For the text-containing cell, return its midpoint in (X, Y) coordinate format. 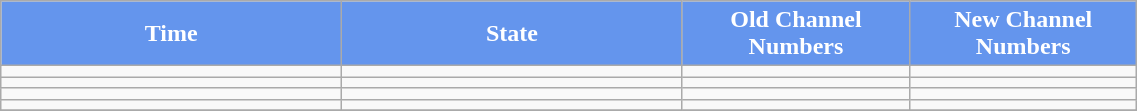
Time (172, 34)
Old Channel Numbers (796, 34)
State (512, 34)
New Channel Numbers (1024, 34)
